For the text-containing cell, return its midpoint in (x, y) coordinate format. 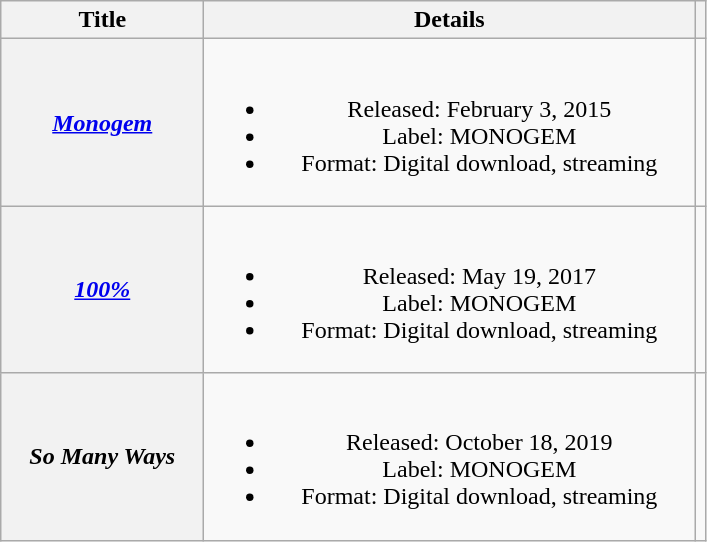
Released: October 18, 2019Label: MONOGEMFormat: Digital download, streaming (450, 456)
Released: May 19, 2017Label: MONOGEMFormat: Digital download, streaming (450, 290)
100% (102, 290)
Released: February 3, 2015Label: MONOGEMFormat: Digital download, streaming (450, 122)
So Many Ways (102, 456)
Details (450, 20)
Title (102, 20)
Monogem (102, 122)
